Output the (x, y) coordinate of the center of the cell containing the given text.  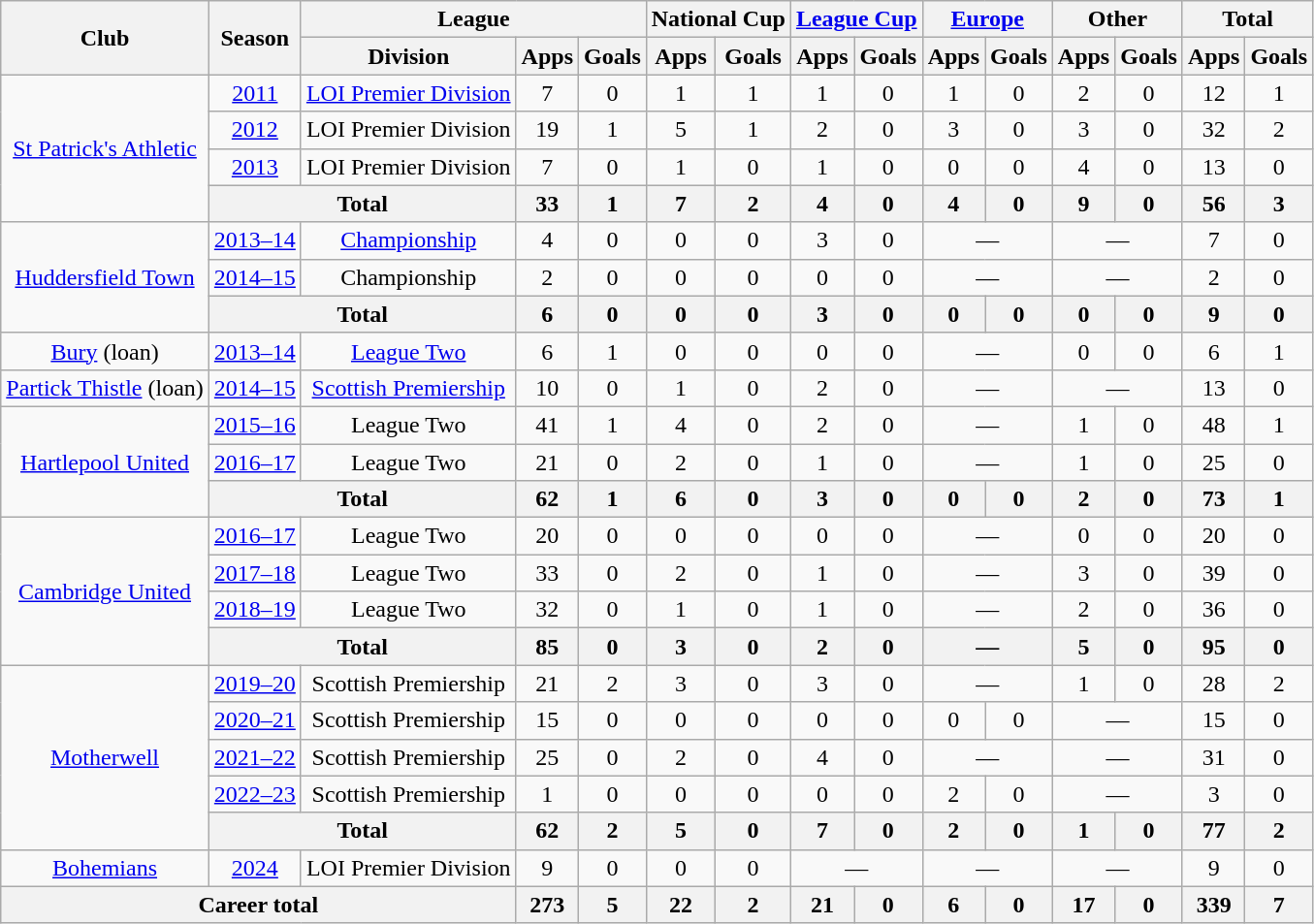
Other (1117, 19)
2024 (254, 868)
77 (1213, 831)
73 (1213, 499)
2022–23 (254, 794)
95 (1213, 647)
56 (1213, 204)
10 (547, 388)
12 (1213, 93)
Season (254, 38)
2015–16 (254, 425)
339 (1213, 905)
Partick Thistle (loan) (105, 388)
48 (1213, 425)
2012 (254, 130)
Europe (987, 19)
National Cup (718, 19)
85 (547, 647)
Huddersfield Town (105, 277)
31 (1213, 757)
17 (1083, 905)
League (473, 19)
St Patrick's Athletic (105, 148)
Bury (loan) (105, 351)
22 (681, 905)
Motherwell (105, 757)
36 (1213, 610)
2019–20 (254, 684)
39 (1213, 573)
2017–18 (254, 573)
2021–22 (254, 757)
Cambridge United (105, 591)
Bohemians (105, 868)
2020–21 (254, 720)
2013 (254, 167)
Career total (258, 905)
273 (547, 905)
2011 (254, 93)
Division (408, 56)
League Cup (856, 19)
Hartlepool United (105, 462)
41 (547, 425)
2018–19 (254, 610)
19 (547, 130)
Club (105, 38)
28 (1213, 684)
